Return (X, Y) of the center of cell containing provided text 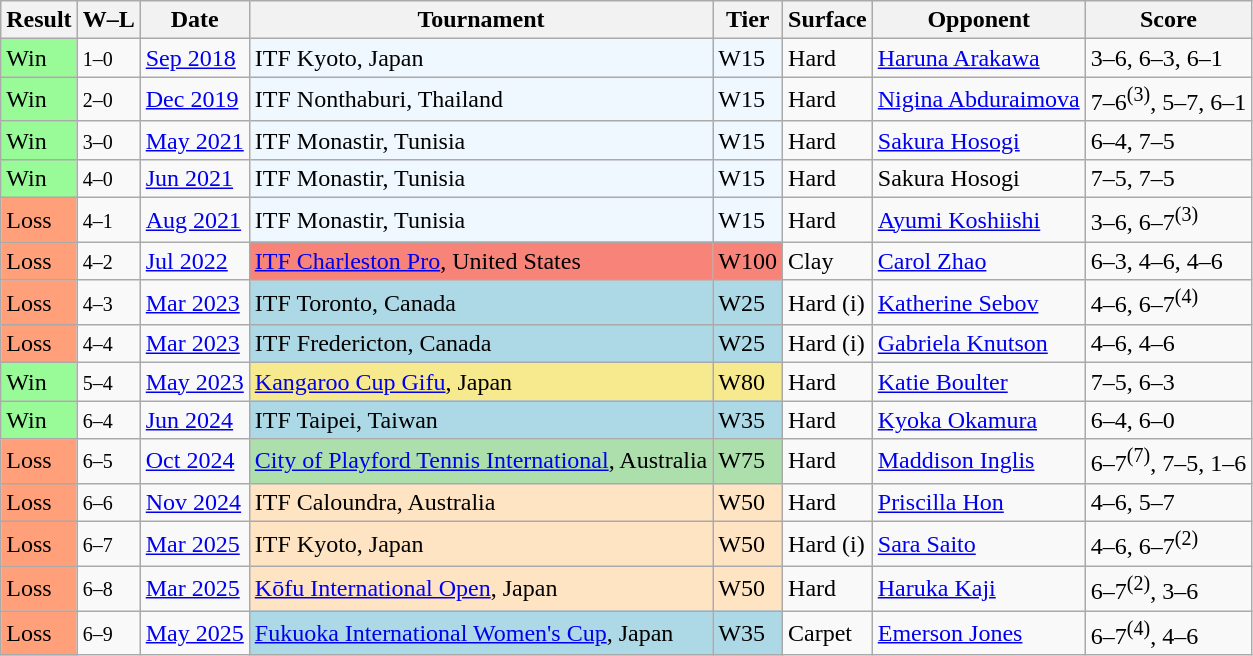
2–0 (108, 100)
4–3 (108, 302)
1–0 (108, 58)
4–6, 4–6 (1168, 344)
7–6(3), 5–7, 6–1 (1168, 100)
6–7 (108, 544)
Oct 2024 (194, 462)
Aug 2021 (194, 220)
ITF Toronto, Canada (481, 302)
Opponent (978, 20)
4–6, 6–7(4) (1168, 302)
Haruna Arakawa (978, 58)
Ayumi Koshiishi (978, 220)
5–4 (108, 382)
3–0 (108, 140)
Tournament (481, 20)
Result (39, 20)
Maddison Inglis (978, 462)
6–9 (108, 634)
ITF Nonthaburi, Thailand (481, 100)
W–L (108, 20)
4–6, 5–7 (1168, 502)
ITF Taipei, Taiwan (481, 420)
Sep 2018 (194, 58)
6–4 (108, 420)
Score (1168, 20)
6–7(4), 4–6 (1168, 634)
Jul 2022 (194, 261)
Haruka Kaji (978, 588)
6–7(2), 3–6 (1168, 588)
6–8 (108, 588)
Tier (748, 20)
Fukuoka International Women's Cup, Japan (481, 634)
May 2021 (194, 140)
6–4, 6–0 (1168, 420)
Sara Saito (978, 544)
6–6 (108, 502)
4–4 (108, 344)
Carpet (828, 634)
ITF Caloundra, Australia (481, 502)
Priscilla Hon (978, 502)
ITF Charleston Pro, United States (481, 261)
Nigina Abduraimova (978, 100)
Gabriela Knutson (978, 344)
6–3, 4–6, 4–6 (1168, 261)
7–5, 7–5 (1168, 178)
Kōfu International Open, Japan (481, 588)
4–6, 6–7(2) (1168, 544)
6–7(7), 7–5, 1–6 (1168, 462)
3–6, 6–3, 6–1 (1168, 58)
W100 (748, 261)
Surface (828, 20)
ITF Fredericton, Canada (481, 344)
Date (194, 20)
Kyoka Okamura (978, 420)
May 2025 (194, 634)
4–0 (108, 178)
Carol Zhao (978, 261)
Jun 2021 (194, 178)
6–5 (108, 462)
Nov 2024 (194, 502)
4–2 (108, 261)
Katherine Sebov (978, 302)
W80 (748, 382)
3–6, 6–7(3) (1168, 220)
Emerson Jones (978, 634)
Dec 2019 (194, 100)
Katie Boulter (978, 382)
Clay (828, 261)
May 2023 (194, 382)
7–5, 6–3 (1168, 382)
W75 (748, 462)
6–4, 7–5 (1168, 140)
Kangaroo Cup Gifu, Japan (481, 382)
4–1 (108, 220)
City of Playford Tennis International, Australia (481, 462)
Jun 2024 (194, 420)
